Find where the given text appears and provide that cell's center as (x, y) coordinate. 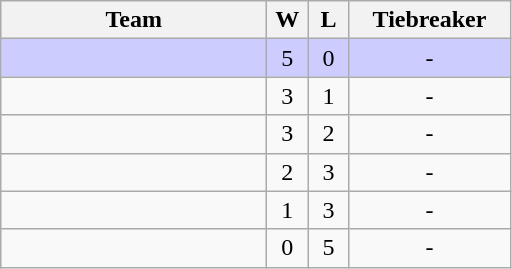
Team (134, 20)
Tiebreaker (430, 20)
L (328, 20)
W (288, 20)
